Scan for the cell matching the given text and deliver its [x, y] coordinate at center. 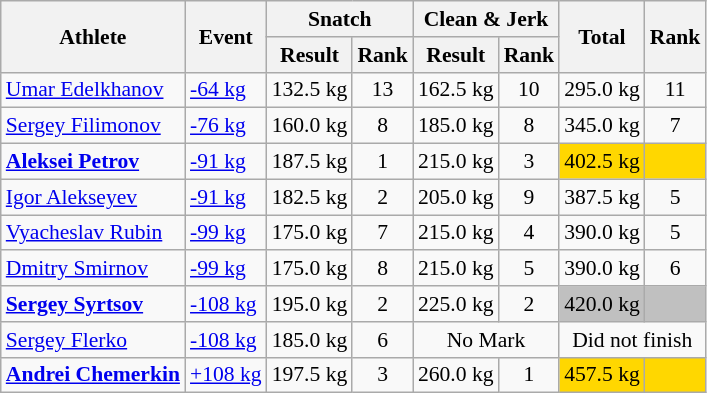
Sergey Syrtsov [93, 304]
420.0 kg [602, 304]
Athlete [93, 36]
Total [602, 36]
Event [226, 36]
13 [382, 90]
160.0 kg [310, 126]
Sergey Flerko [93, 340]
187.5 kg [310, 162]
Did not finish [632, 340]
Aleksei Petrov [93, 162]
205.0 kg [456, 197]
195.0 kg [310, 304]
Clean & Jerk [486, 19]
Igor Alekseyev [93, 197]
387.5 kg [602, 197]
295.0 kg [602, 90]
Snatch [340, 19]
Umar Edelkhanov [93, 90]
132.5 kg [310, 90]
Vyacheslav Rubin [93, 233]
345.0 kg [602, 126]
-64 kg [226, 90]
11 [676, 90]
-76 kg [226, 126]
260.0 kg [456, 375]
182.5 kg [310, 197]
No Mark [486, 340]
+108 kg [226, 375]
10 [530, 90]
225.0 kg [456, 304]
197.5 kg [310, 375]
Andrei Chemerkin [93, 375]
9 [530, 197]
162.5 kg [456, 90]
Dmitry Smirnov [93, 269]
402.5 kg [602, 162]
4 [530, 233]
457.5 kg [602, 375]
Sergey Filimonov [93, 126]
